Identify which cell holds the provided text, then report its [X, Y] central coordinate. 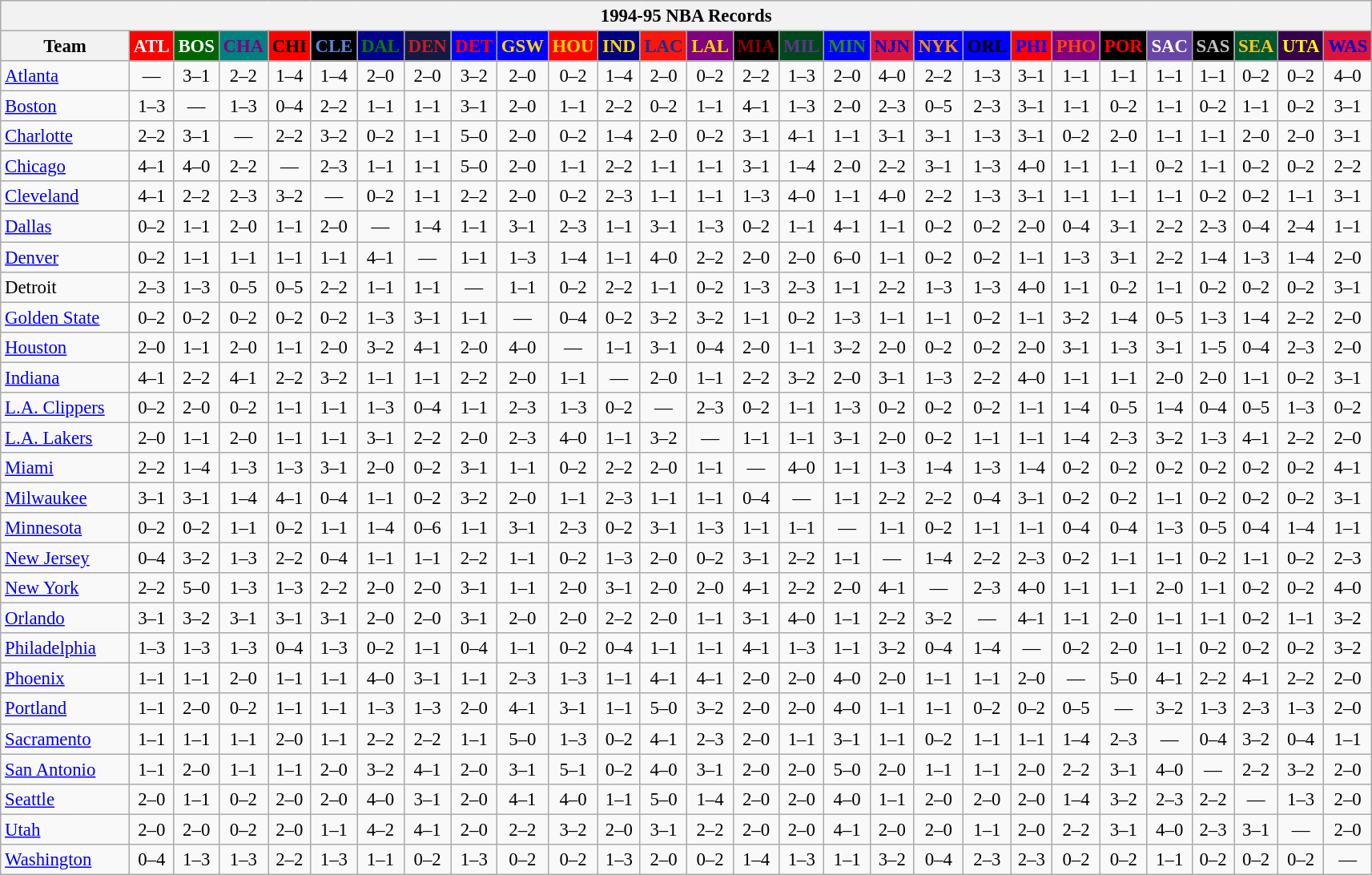
Team [66, 46]
Detroit [66, 287]
GSW [522, 46]
L.A. Clippers [66, 408]
BOS [196, 46]
SAS [1213, 46]
SAC [1169, 46]
ORL [987, 46]
Portland [66, 709]
SEA [1256, 46]
San Antonio [66, 769]
WAS [1348, 46]
DAL [381, 46]
MIL [802, 46]
2–4 [1301, 227]
1994-95 NBA Records [686, 16]
Milwaukee [66, 498]
New York [66, 588]
LAL [710, 46]
ATL [151, 46]
MIA [756, 46]
IND [619, 46]
Houston [66, 347]
Cleveland [66, 196]
Indiana [66, 377]
NYK [939, 46]
Orlando [66, 619]
Chicago [66, 167]
Minnesota [66, 528]
Miami [66, 468]
DET [474, 46]
4–2 [381, 829]
POR [1123, 46]
DEN [428, 46]
6–0 [847, 257]
CHI [289, 46]
MIN [847, 46]
HOU [573, 46]
Atlanta [66, 76]
PHO [1076, 46]
CLE [333, 46]
Denver [66, 257]
CHA [243, 46]
1–5 [1213, 347]
NJN [892, 46]
Philadelphia [66, 648]
5–1 [573, 769]
Washington [66, 860]
New Jersey [66, 558]
Phoenix [66, 679]
Utah [66, 829]
Dallas [66, 227]
Golden State [66, 317]
Sacramento [66, 739]
LAC [663, 46]
L.A. Lakers [66, 437]
Seattle [66, 799]
Charlotte [66, 136]
0–6 [428, 528]
UTA [1301, 46]
Boston [66, 107]
PHI [1032, 46]
